Output the [x, y] coordinate of the center of the cell containing the given text.  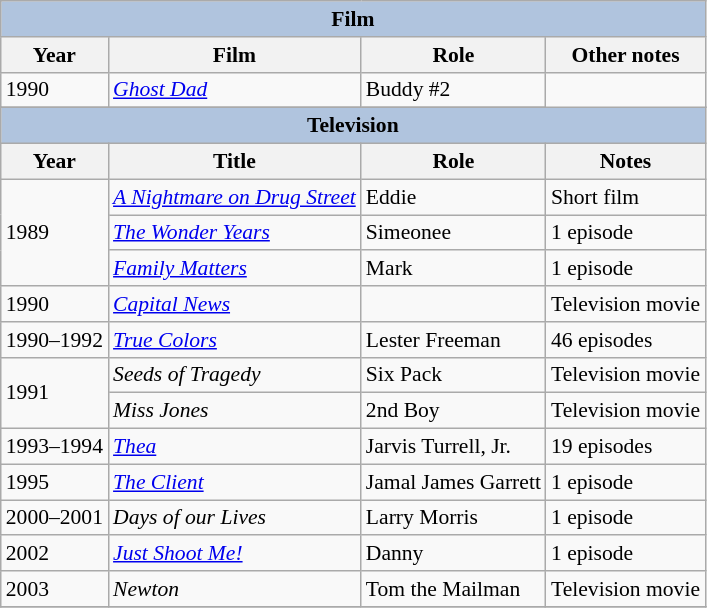
Newton [234, 589]
Jamal James Garrett [454, 482]
2002 [54, 554]
Six Pack [454, 375]
19 episodes [626, 447]
Other notes [626, 55]
Lester Freeman [454, 340]
The Wonder Years [234, 233]
Family Matters [234, 269]
2nd Boy [454, 411]
Ghost Dad [234, 90]
1993–1994 [54, 447]
Larry Morris [454, 518]
Thea [234, 447]
Capital News [234, 304]
46 episodes [626, 340]
Notes [626, 162]
1991 [54, 392]
Tom the Mailman [454, 589]
Miss Jones [234, 411]
Title [234, 162]
Jarvis Turrell, Jr. [454, 447]
1995 [54, 482]
True Colors [234, 340]
2003 [54, 589]
Seeds of Tragedy [234, 375]
Television [353, 126]
Buddy #2 [454, 90]
Days of our Lives [234, 518]
Danny [454, 554]
1989 [54, 232]
Short film [626, 197]
Mark [454, 269]
2000–2001 [54, 518]
Just Shoot Me! [234, 554]
A Nightmare on Drug Street [234, 197]
1990–1992 [54, 340]
Eddie [454, 197]
Simeonee [454, 233]
The Client [234, 482]
